Provide the (X, Y) coordinate of the cell's center where the given text is located.  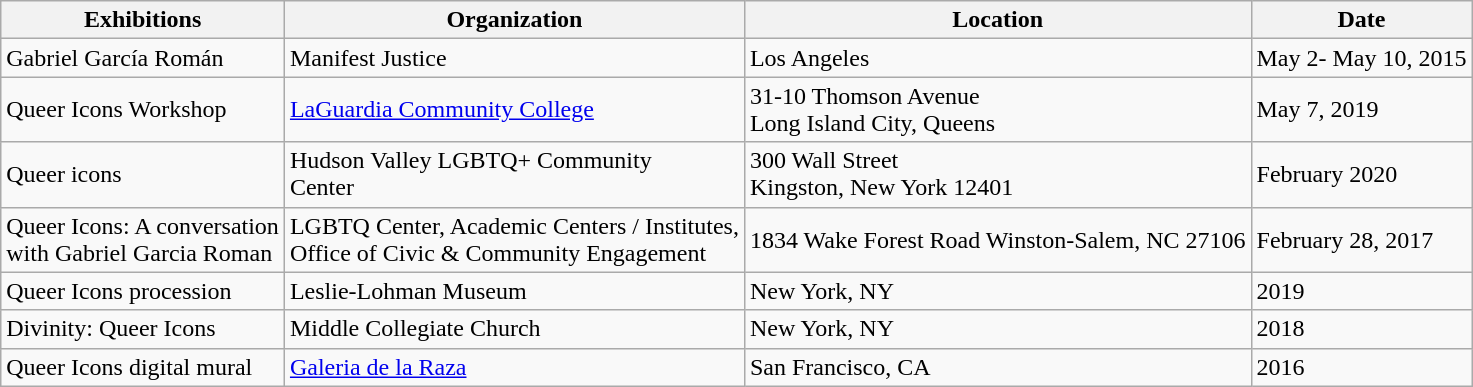
Queer Icons procession (143, 291)
Location (998, 20)
May 2- May 10, 2015 (1362, 58)
31-10 Thomson AvenueLong Island City, Queens (998, 110)
Manifest Justice (514, 58)
Organization (514, 20)
2016 (1362, 367)
February 28, 2017 (1362, 240)
Gabriel García Román (143, 58)
Galeria de la Raza (514, 367)
February 2020 (1362, 174)
San Francisco, CA (998, 367)
Exhibitions (143, 20)
Queer Icons digital mural (143, 367)
LGBTQ Center, Academic Centers / Institutes,Office of Civic & Community Engagement (514, 240)
Leslie-Lohman Museum (514, 291)
Divinity: Queer Icons (143, 329)
Middle Collegiate Church (514, 329)
2018 (1362, 329)
Queer Icons: A conversationwith Gabriel Garcia Roman (143, 240)
LaGuardia Community College (514, 110)
300 Wall StreetKingston, New York 12401 (998, 174)
Date (1362, 20)
Queer icons (143, 174)
Hudson Valley LGBTQ+ CommunityCenter (514, 174)
Los Angeles (998, 58)
May 7, 2019 (1362, 110)
1834 Wake Forest Road Winston-Salem, NC 27106 (998, 240)
2019 (1362, 291)
Queer Icons Workshop (143, 110)
